Output the (X, Y) coordinate of the center of the cell containing the given text.  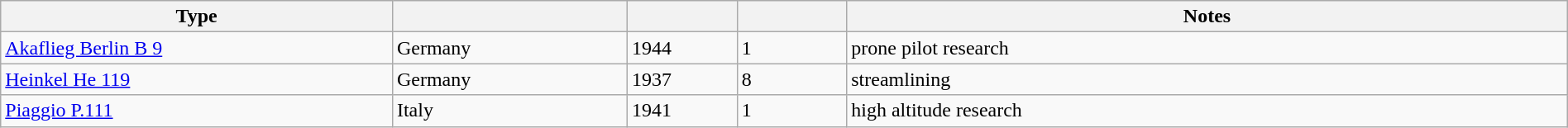
prone pilot research (1207, 48)
Type (197, 17)
Piaggio P.111 (197, 111)
1937 (683, 79)
8 (792, 79)
Italy (509, 111)
Notes (1207, 17)
1941 (683, 111)
streamlining (1207, 79)
Akaflieg Berlin B 9 (197, 48)
Heinkel He 119 (197, 79)
1944 (683, 48)
high altitude research (1207, 111)
